Locate the cell with the specified text and output its [X, Y] center coordinate. 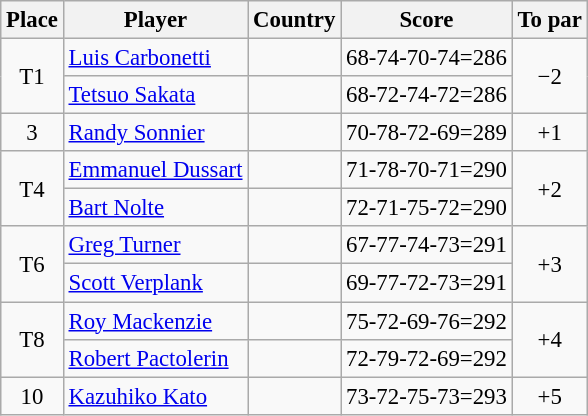
3 [32, 133]
72-71-75-72=290 [427, 208]
71-78-70-71=290 [427, 170]
Place [32, 20]
Greg Turner [156, 245]
67-77-74-73=291 [427, 245]
Score [427, 20]
69-77-72-73=291 [427, 283]
+1 [550, 133]
Robert Pactolerin [156, 358]
72-79-72-69=292 [427, 358]
70-78-72-69=289 [427, 133]
75-72-69-76=292 [427, 321]
68-72-74-72=286 [427, 95]
10 [32, 396]
+3 [550, 264]
+2 [550, 188]
+4 [550, 340]
Randy Sonnier [156, 133]
Bart Nolte [156, 208]
Luis Carbonetti [156, 58]
Roy Mackenzie [156, 321]
T4 [32, 188]
T1 [32, 76]
Emmanuel Dussart [156, 170]
68-74-70-74=286 [427, 58]
Tetsuo Sakata [156, 95]
To par [550, 20]
T8 [32, 340]
+5 [550, 396]
Country [294, 20]
Kazuhiko Kato [156, 396]
−2 [550, 76]
Scott Verplank [156, 283]
T6 [32, 264]
73-72-75-73=293 [427, 396]
Player [156, 20]
